Scan for the cell matching the given text and deliver its (x, y) coordinate at center. 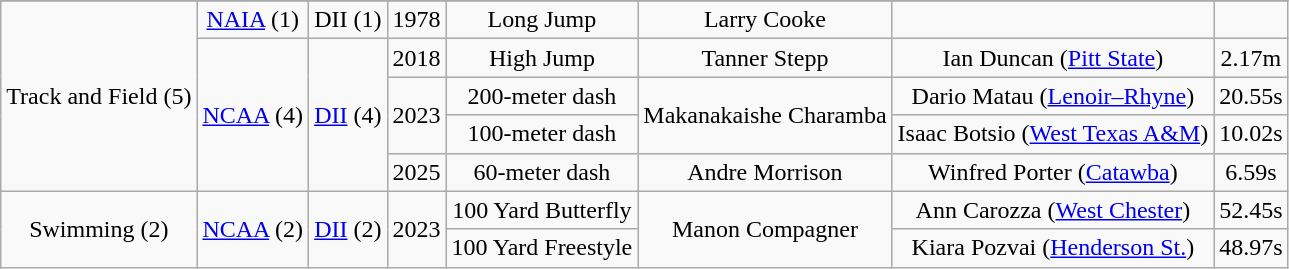
Makanakaishe Charamba (765, 115)
NAIA (1) (253, 20)
52.45s (1251, 210)
2018 (416, 58)
Track and Field (5) (99, 96)
6.59s (1251, 172)
1978 (416, 20)
Long Jump (542, 20)
DII (4) (348, 115)
200-meter dash (542, 96)
High Jump (542, 58)
Dario Matau (Lenoir–Rhyne) (1053, 96)
2.17m (1251, 58)
Winfred Porter (Catawba) (1053, 172)
48.97s (1251, 248)
Kiara Pozvai (Henderson St.) (1053, 248)
100-meter dash (542, 134)
20.55s (1251, 96)
100 Yard Freestyle (542, 248)
DII (2) (348, 229)
Isaac Botsio (West Texas A&M) (1053, 134)
NCAA (2) (253, 229)
Swimming (2) (99, 229)
Andre Morrison (765, 172)
60-meter dash (542, 172)
10.02s (1251, 134)
100 Yard Butterfly (542, 210)
Tanner Stepp (765, 58)
Ian Duncan (Pitt State) (1053, 58)
Manon Compagner (765, 229)
NCAA (4) (253, 115)
Ann Carozza (West Chester) (1053, 210)
Larry Cooke (765, 20)
DII (1) (348, 20)
2025 (416, 172)
